Determine the (X, Y) coordinate at the center of the cell enclosing the given text.  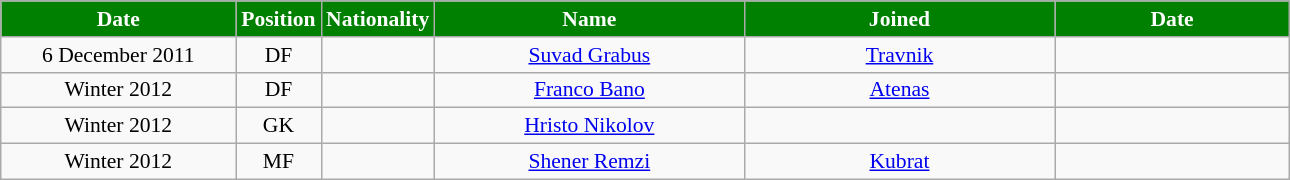
Joined (899, 19)
Travnik (899, 55)
Hristo Nikolov (589, 126)
Name (589, 19)
Kubrat (899, 162)
6 December 2011 (118, 55)
Franco Bano (589, 90)
GK (278, 126)
Shener Remzi (589, 162)
MF (278, 162)
Suvad Grabus (589, 55)
Nationality (378, 19)
Atenas (899, 90)
Position (278, 19)
